Output the [X, Y] coordinate of the center of the cell containing the given text.  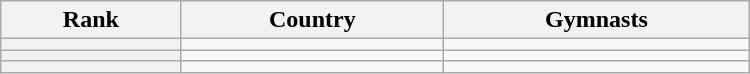
Gymnasts [597, 20]
Country [312, 20]
Rank [91, 20]
